Determine the [x, y] coordinate at the center of the cell enclosing the given text.  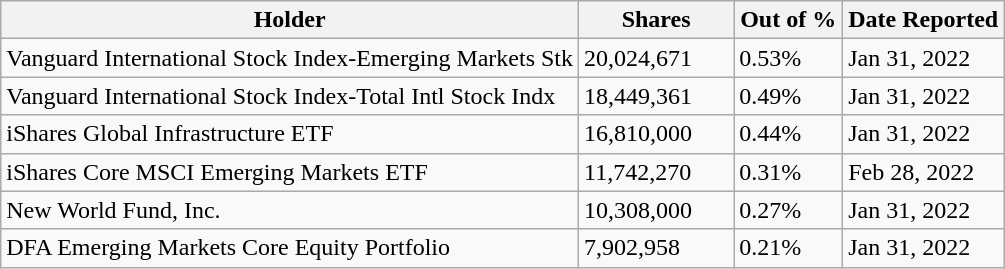
0.44% [788, 134]
10,308,000 [656, 210]
20,024,671 [656, 58]
iShares Core MSCI Emerging Markets ETF [290, 172]
Vanguard International Stock Index-Emerging Markets Stk [290, 58]
16,810,000 [656, 134]
Out of % [788, 20]
0.31% [788, 172]
11,742,270 [656, 172]
Holder [290, 20]
iShares Global Infrastructure ETF [290, 134]
0.21% [788, 248]
Date Reported [924, 20]
0.53% [788, 58]
18,449,361 [656, 96]
DFA Emerging Markets Core Equity Portfolio [290, 248]
Feb 28, 2022 [924, 172]
Vanguard International Stock Index-Total Intl Stock Indx [290, 96]
7,902,958 [656, 248]
Shares [656, 20]
0.27% [788, 210]
0.49% [788, 96]
New World Fund, Inc. [290, 210]
